Return the (X, Y) coordinate for the center point of the cell that contains the specified text.  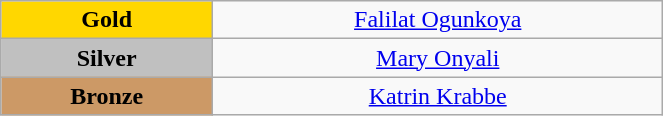
Gold (107, 20)
Silver (107, 58)
Bronze (107, 96)
Falilat Ogunkoya (438, 20)
Katrin Krabbe (438, 96)
Mary Onyali (438, 58)
